Locate the cell with the specified text and output its [X, Y] center coordinate. 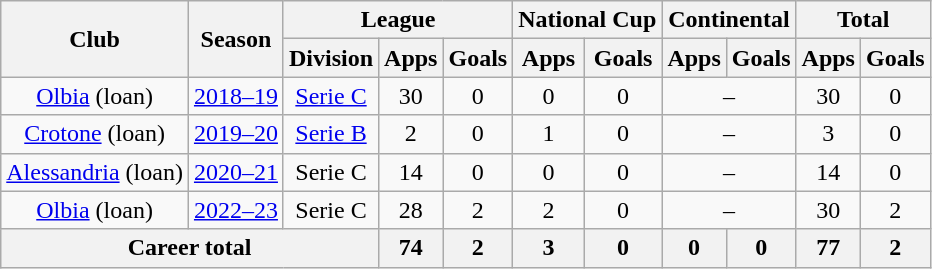
Alessandria (loan) [95, 172]
2018–19 [236, 96]
74 [411, 248]
Total [863, 20]
2022–23 [236, 210]
77 [828, 248]
Season [236, 39]
League [398, 20]
2020–21 [236, 172]
Continental [729, 20]
Club [95, 39]
Crotone (loan) [95, 134]
Division [330, 58]
1 [549, 134]
Serie B [330, 134]
28 [411, 210]
Career total [190, 248]
National Cup [588, 20]
2019–20 [236, 134]
